Search for the cell housing the specified text and yield its (X, Y) center coordinate. 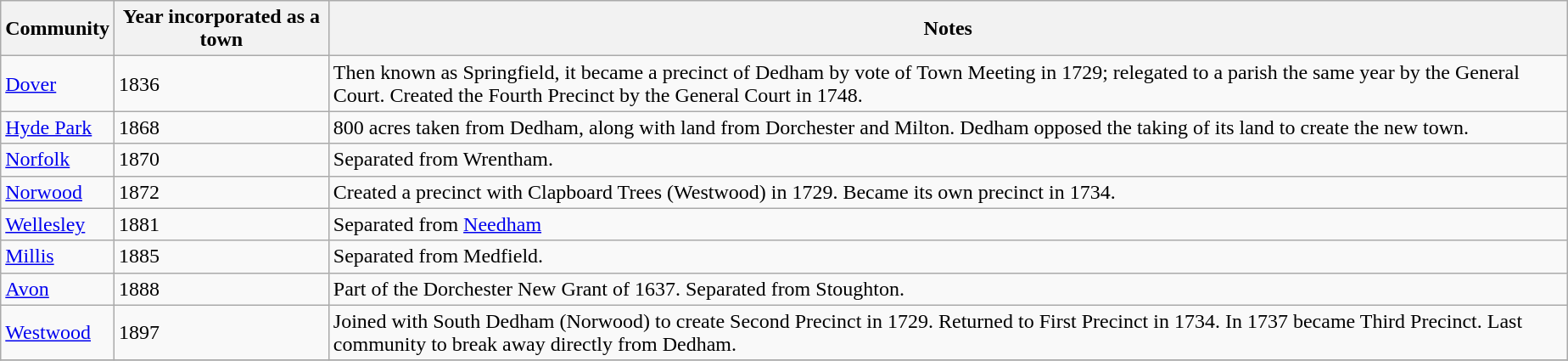
Notes (948, 29)
Year incorporated as a town (221, 29)
Norwood (58, 192)
Separated from Medfield. (948, 257)
Wellesley (58, 224)
Separated from Needham (948, 224)
Separated from Wrentham. (948, 160)
Millis (58, 257)
1897 (221, 333)
1881 (221, 224)
Dover (58, 83)
1888 (221, 289)
Norfolk (58, 160)
1870 (221, 160)
Hyde Park (58, 127)
Westwood (58, 333)
800 acres taken from Dedham, along with land from Dorchester and Milton. Dedham opposed the taking of its land to create the new town. (948, 127)
Part of the Dorchester New Grant of 1637. Separated from Stoughton. (948, 289)
1836 (221, 83)
1885 (221, 257)
Community (58, 29)
Avon (58, 289)
1872 (221, 192)
Created a precinct with Clapboard Trees (Westwood) in 1729. Became its own precinct in 1734. (948, 192)
1868 (221, 127)
